Determine the (x, y) coordinate at the center of the cell enclosing the given text.  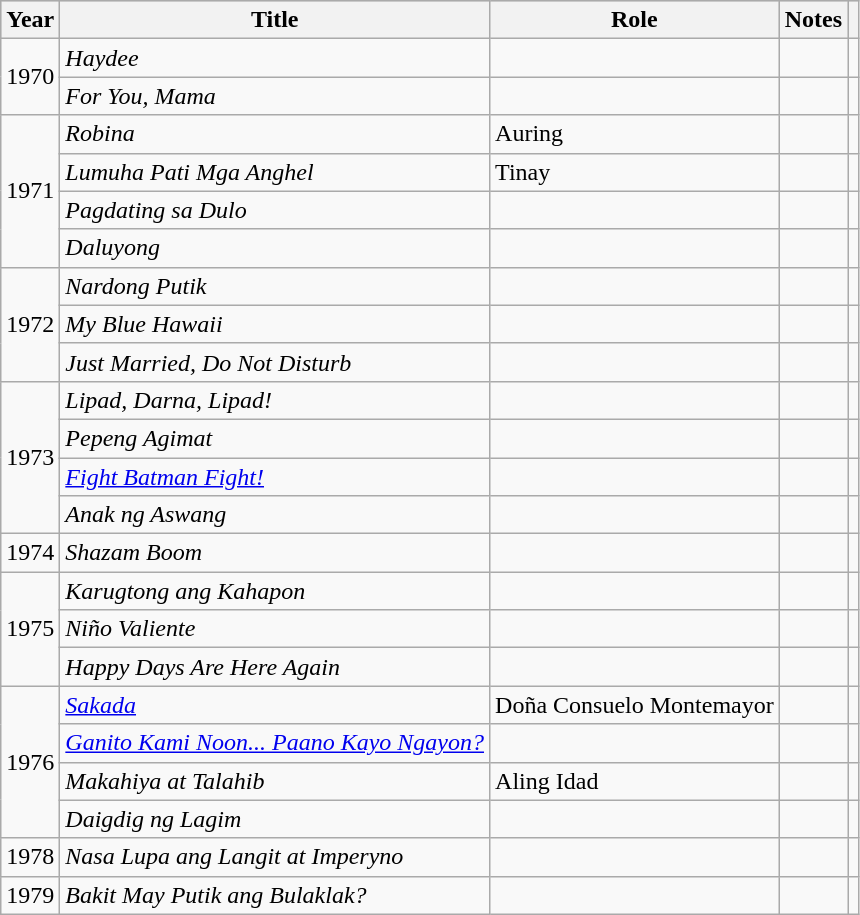
Title (275, 20)
1973 (30, 457)
1976 (30, 762)
Ganito Kami Noon... Paano Kayo Ngayon? (275, 743)
Nasa Lupa ang Langit at Imperyno (275, 857)
1979 (30, 895)
Pepeng Agimat (275, 438)
Lipad, Darna, Lipad! (275, 400)
Niño Valiente (275, 629)
1970 (30, 77)
Daigdig ng Lagim (275, 819)
Shazam Boom (275, 553)
Role (635, 20)
Nardong Putik (275, 286)
1978 (30, 857)
1971 (30, 191)
Daluyong (275, 248)
Haydee (275, 58)
Anak ng Aswang (275, 515)
Lumuha Pati Mga Anghel (275, 172)
Happy Days Are Here Again (275, 667)
1972 (30, 324)
Aling Idad (635, 781)
Auring (635, 134)
Robina (275, 134)
Pagdating sa Dulo (275, 210)
Doña Consuelo Montemayor (635, 705)
My Blue Hawaii (275, 324)
Year (30, 20)
Notes (813, 20)
Makahiya at Talahib (275, 781)
Fight Batman Fight! (275, 477)
Bakit May Putik ang Bulaklak? (275, 895)
For You, Mama (275, 96)
Just Married, Do Not Disturb (275, 362)
1974 (30, 553)
Tinay (635, 172)
Sakada (275, 705)
1975 (30, 629)
Karugtong ang Kahapon (275, 591)
